From the cell containing the given text, extract its center point as (X, Y) coordinate. 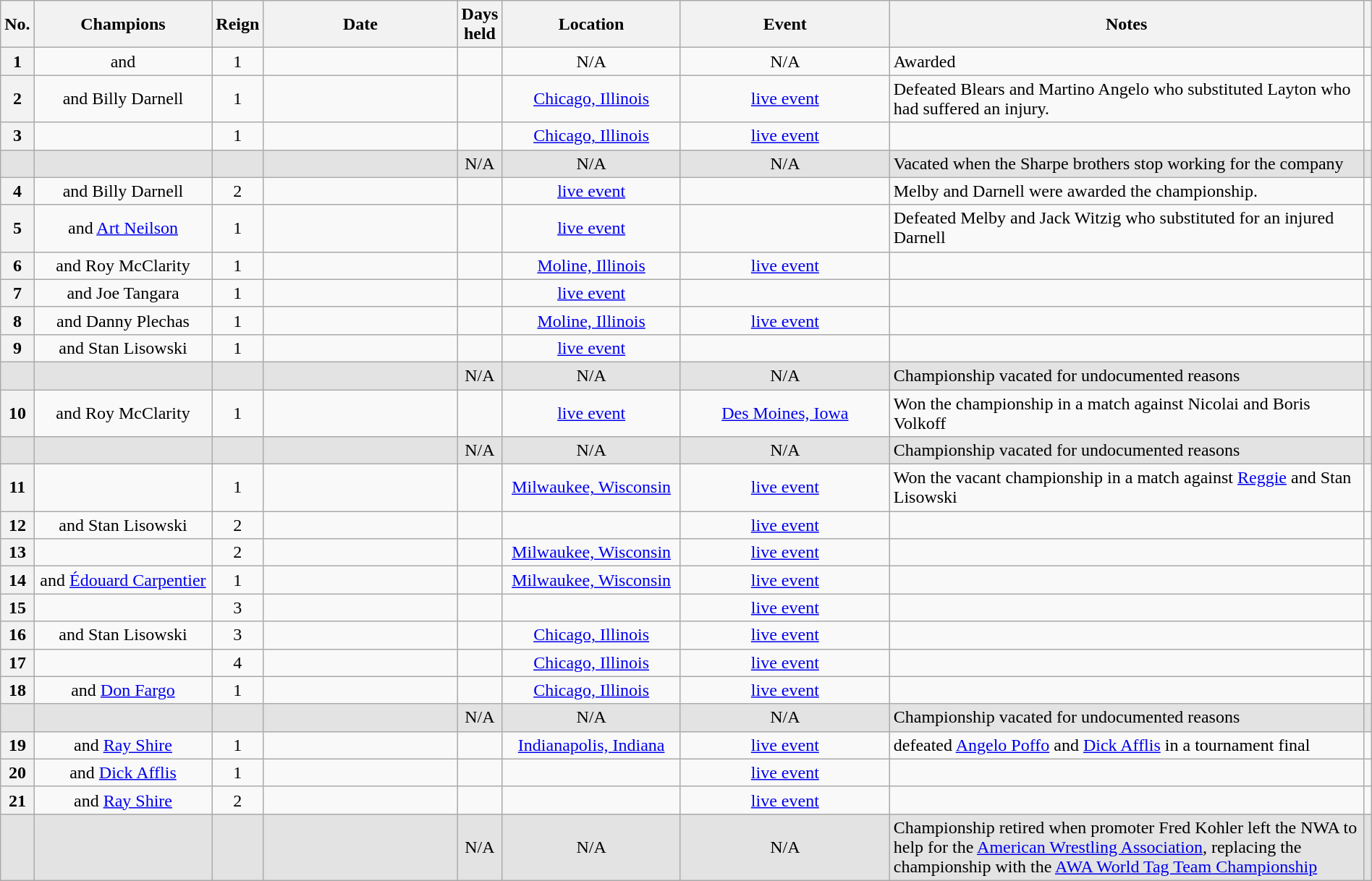
Won the championship in a match against Nicolai and Boris Volkoff (1126, 412)
Notes (1126, 25)
20 (17, 773)
21 (17, 800)
Won the vacant championship in a match against Reggie and Stan Lisowski (1126, 488)
Days held (480, 25)
Defeated Melby and Jack Witzig who substituted for an injured Darnell (1126, 229)
No. (17, 25)
17 (17, 663)
and (123, 61)
Defeated Blears and Martino Angelo who substituted Layton who had suffered an injury. (1126, 98)
Melby and Darnell were awarded the championship. (1126, 191)
defeated Angelo Poffo and Dick Afflis in a tournament final (1126, 745)
Date (360, 25)
10 (17, 412)
and Danny Plechas (123, 320)
Reign (237, 25)
Indianapolis, Indiana (592, 745)
5 (17, 229)
and Édouard Carpentier (123, 580)
Location (592, 25)
18 (17, 690)
6 (17, 265)
8 (17, 320)
11 (17, 488)
Vacated when the Sharpe brothers stop working for the company (1126, 163)
and Art Neilson (123, 229)
and Dick Afflis (123, 773)
Event (784, 25)
Champions (123, 25)
12 (17, 525)
16 (17, 635)
7 (17, 293)
and Joe Tangara (123, 293)
15 (17, 608)
13 (17, 553)
Des Moines, Iowa (784, 412)
9 (17, 348)
14 (17, 580)
Awarded (1126, 61)
19 (17, 745)
and Don Fargo (123, 690)
